Return [x, y] of the center of cell containing provided text 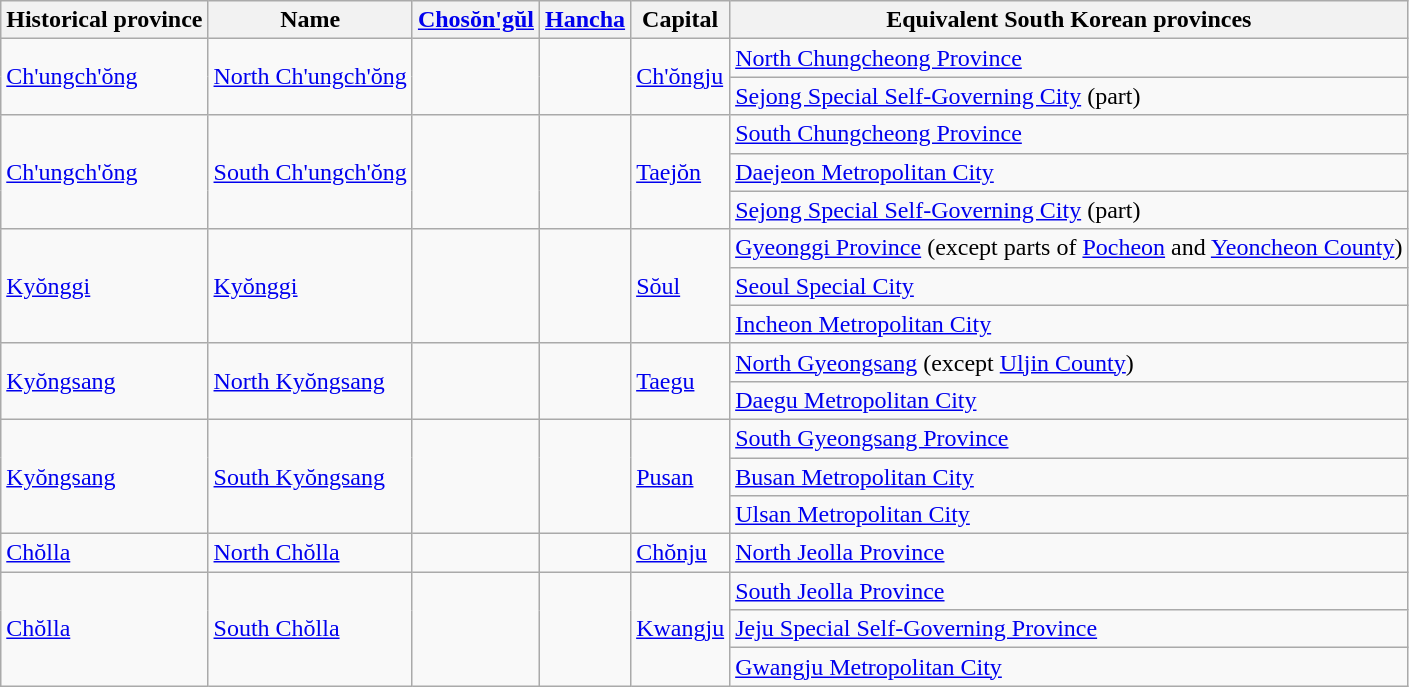
Name [310, 20]
North Kyŏngsang [310, 381]
Ulsan Metropolitan City [1069, 515]
Ch'ŏngju [680, 77]
Gyeonggi Province (except parts of Pocheon and Yeoncheon County) [1069, 248]
Chosŏn'gŭl [476, 20]
Pusan [680, 476]
South Gyeongsang Province [1069, 438]
Jeju Special Self-Governing Province [1069, 629]
South Ch'ungch'ŏng [310, 172]
Chŏnju [680, 553]
North Jeolla Province [1069, 553]
Incheon Metropolitan City [1069, 324]
North Gyeongsang (except Uljin County) [1069, 362]
Daejeon Metropolitan City [1069, 172]
Historical province [104, 20]
North Chungcheong Province [1069, 58]
Gwangju Metropolitan City [1069, 667]
South Jeolla Province [1069, 591]
Hancha [586, 20]
Equivalent South Korean provinces [1069, 20]
Daegu Metropolitan City [1069, 400]
Capital [680, 20]
Seoul Special City [1069, 286]
North Ch'ungch'ŏng [310, 77]
Taejŏn [680, 172]
North Chŏlla [310, 553]
Taegu [680, 381]
Sŏul [680, 286]
South Chungcheong Province [1069, 134]
South Kyŏngsang [310, 476]
Busan Metropolitan City [1069, 477]
Kwangju [680, 629]
South Chŏlla [310, 629]
